Find where the given text appears and provide that cell's center as [X, Y] coordinate. 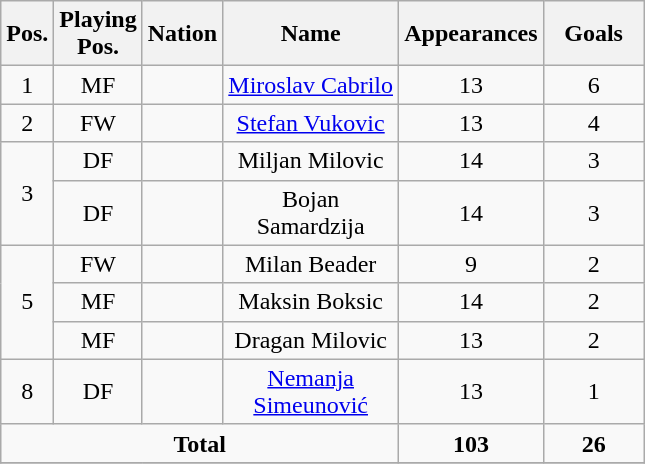
4 [594, 123]
Appearances [471, 34]
Dragan Milovic [311, 340]
Stefan Vukovic [311, 123]
8 [28, 392]
Name [311, 34]
Miroslav Cabrilo [311, 85]
Goals [594, 34]
Bojan Samardzija [311, 212]
5 [28, 302]
Nation [182, 34]
Pos. [28, 34]
Total [200, 443]
103 [471, 443]
Nemanja Simeunović [311, 392]
Playing Pos. [98, 34]
9 [471, 264]
Miljan Milovic [311, 161]
Milan Beader [311, 264]
Maksin Boksic [311, 302]
6 [594, 85]
26 [594, 443]
